Scan for the cell matching the given text and deliver its (x, y) coordinate at center. 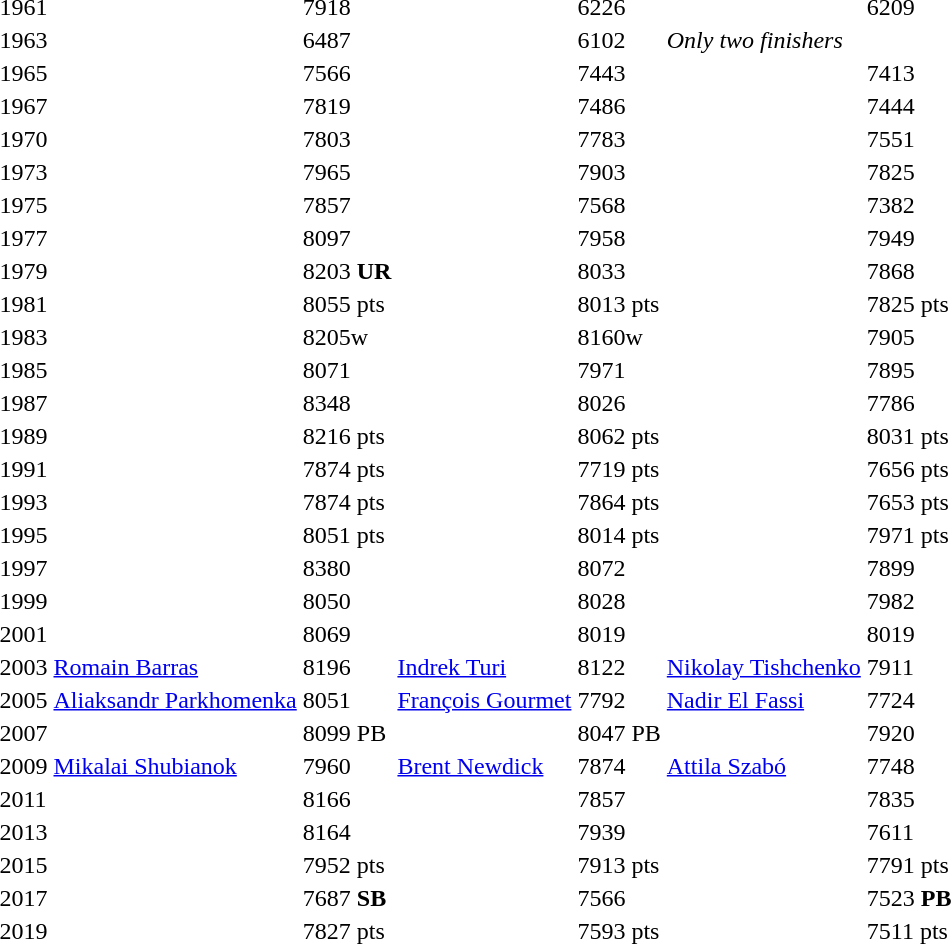
7687 SB (347, 898)
7568 (619, 205)
8055 pts (347, 304)
7952 pts (347, 865)
7874 (619, 766)
8205w (347, 337)
Mikalai Shubianok (175, 766)
Aliaksandr Parkhomenka (175, 700)
Brent Newdick (484, 766)
8196 (347, 667)
8013 pts (619, 304)
8050 (347, 601)
8051 pts (347, 535)
6102 (619, 40)
8097 (347, 238)
7486 (619, 106)
8216 pts (347, 436)
8166 (347, 799)
8071 (347, 370)
8164 (347, 832)
6487 (347, 40)
7960 (347, 766)
Attila Szabó (764, 766)
8072 (619, 568)
François Gourmet (484, 700)
8019 (619, 634)
8047 PB (619, 733)
Only two finishers (764, 40)
8014 pts (619, 535)
8160w (619, 337)
7819 (347, 106)
Nikolay Tishchenko (764, 667)
8033 (619, 271)
7792 (619, 700)
7864 pts (619, 502)
Nadir El Fassi (764, 700)
Indrek Turi (484, 667)
8203 UR (347, 271)
7939 (619, 832)
8348 (347, 403)
8380 (347, 568)
8122 (619, 667)
7443 (619, 73)
7719 pts (619, 469)
7965 (347, 172)
7913 pts (619, 865)
8069 (347, 634)
7971 (619, 370)
8026 (619, 403)
7903 (619, 172)
8028 (619, 601)
Romain Barras (175, 667)
7803 (347, 139)
8099 PB (347, 733)
8051 (347, 700)
8062 pts (619, 436)
7958 (619, 238)
7783 (619, 139)
